Pinpoint the cell where the given text exists, returning its (X, Y) midpoint coordinate. 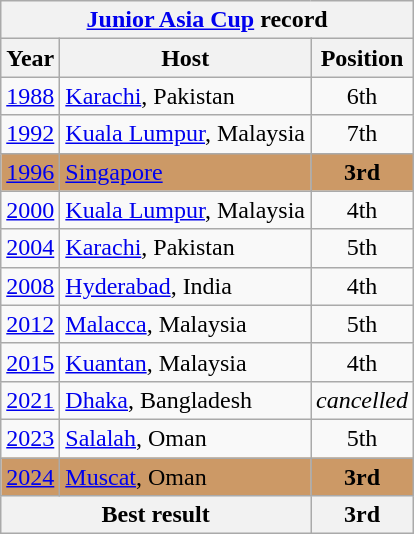
Muscat, Oman (186, 477)
cancelled (362, 400)
6th (362, 96)
Year (30, 58)
7th (362, 134)
Salalah, Oman (186, 438)
Best result (156, 515)
Malacca, Malaysia (186, 324)
2008 (30, 286)
Kuantan, Malaysia (186, 362)
2004 (30, 248)
Singapore (186, 172)
Host (186, 58)
1992 (30, 134)
2023 (30, 438)
1988 (30, 96)
2015 (30, 362)
2000 (30, 210)
Junior Asia Cup record (208, 20)
1996 (30, 172)
2012 (30, 324)
2021 (30, 400)
Dhaka, Bangladesh (186, 400)
Hyderabad, India (186, 286)
2024 (30, 477)
Position (362, 58)
